Capture the cell that displays the provided text and extract its (x, y) central coordinate. 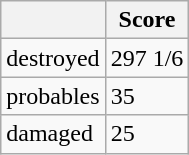
probables (53, 96)
destroyed (53, 58)
Score (147, 20)
damaged (53, 134)
297 1/6 (147, 58)
25 (147, 134)
35 (147, 96)
